Extract the (X, Y) coordinate from the center of the cell holding the provided text.  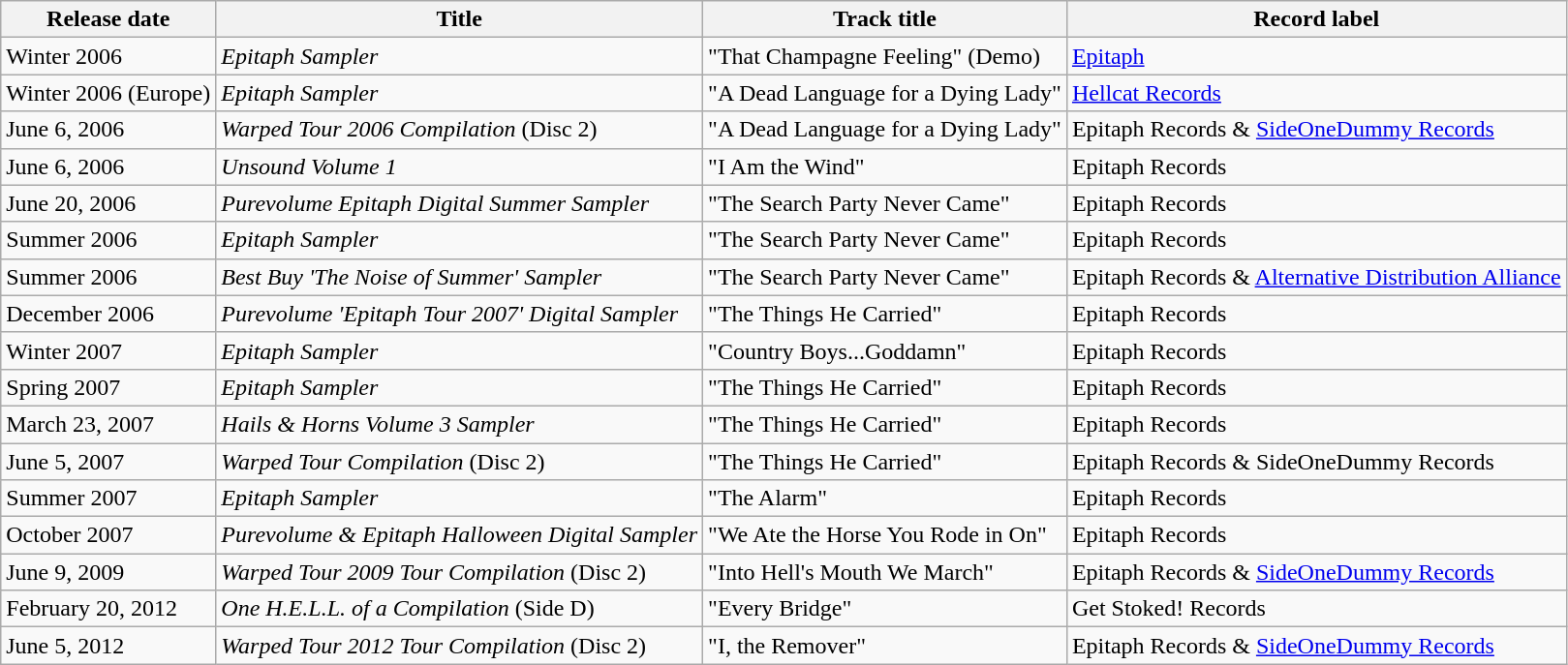
June 20, 2006 (108, 203)
Warped Tour 2009 Tour Compilation (Disc 2) (459, 572)
"We Ate the Horse You Rode in On" (885, 535)
Purevolume Epitaph Digital Summer Sampler (459, 203)
Winter 2007 (108, 350)
February 20, 2012 (108, 609)
Winter 2006 (Europe) (108, 93)
Epitaph Records & Alternative Distribution Alliance (1316, 277)
Best Buy 'The Noise of Summer' Sampler (459, 277)
Summer 2007 (108, 499)
Spring 2007 (108, 387)
June 5, 2007 (108, 462)
Track title (885, 19)
October 2007 (108, 535)
June 9, 2009 (108, 572)
Hails & Horns Volume 3 Sampler (459, 424)
Warped Tour Compilation (Disc 2) (459, 462)
Warped Tour 2012 Tour Compilation (Disc 2) (459, 646)
Purevolume 'Epitaph Tour 2007' Digital Sampler (459, 314)
Hellcat Records (1316, 93)
Purevolume & Epitaph Halloween Digital Sampler (459, 535)
"I, the Remover" (885, 646)
Winter 2006 (108, 56)
"Every Bridge" (885, 609)
June 5, 2012 (108, 646)
March 23, 2007 (108, 424)
"That Champagne Feeling" (Demo) (885, 56)
Get Stoked! Records (1316, 609)
"Country Boys...Goddamn" (885, 350)
Epitaph (1316, 56)
Unsound Volume 1 (459, 166)
Release date (108, 19)
"The Alarm" (885, 499)
December 2006 (108, 314)
Record label (1316, 19)
Warped Tour 2006 Compilation (Disc 2) (459, 130)
"Into Hell's Mouth We March" (885, 572)
Title (459, 19)
"I Am the Wind" (885, 166)
One H.E.L.L. of a Compilation (Side D) (459, 609)
